From the cell containing the given text, extract its center point as (x, y) coordinate. 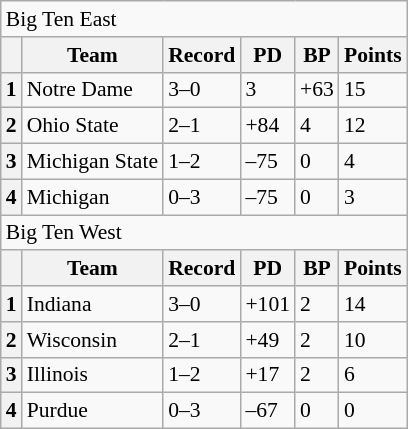
Indiana (92, 304)
+17 (268, 375)
+84 (268, 126)
6 (373, 375)
Michigan State (92, 162)
14 (373, 304)
+101 (268, 304)
Illinois (92, 375)
10 (373, 340)
Michigan (92, 197)
Big Ten West (204, 233)
15 (373, 90)
Notre Dame (92, 90)
+63 (317, 90)
12 (373, 126)
+49 (268, 340)
Big Ten East (204, 19)
Purdue (92, 411)
Ohio State (92, 126)
Wisconsin (92, 340)
–67 (268, 411)
